From the cell containing the given text, extract its center point as (x, y) coordinate. 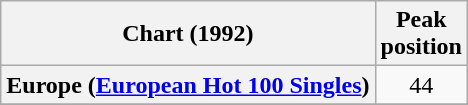
Peakposition (421, 34)
Chart (1992) (188, 34)
Europe (European Hot 100 Singles) (188, 85)
44 (421, 85)
